Determine the [X, Y] coordinate at the center of the cell enclosing the given text.  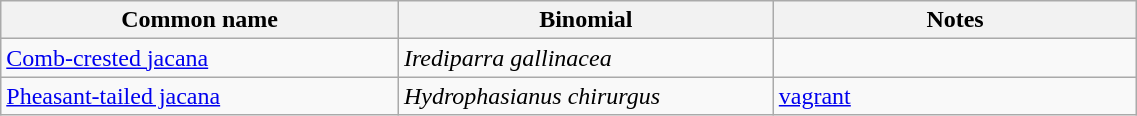
Binomial [586, 20]
Irediparra gallinacea [586, 58]
Pheasant-tailed jacana [200, 96]
Notes [955, 20]
Comb-crested jacana [200, 58]
Hydrophasianus chirurgus [586, 96]
Common name [200, 20]
vagrant [955, 96]
